Extract the [X, Y] coordinate from the center of the cell holding the provided text.  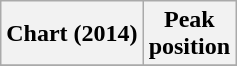
Chart (2014) [72, 34]
Peakposition [189, 34]
